Provide the [X, Y] coordinate of the cell's center where the given text is located.  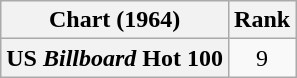
Rank [262, 20]
9 [262, 58]
US Billboard Hot 100 [115, 58]
Chart (1964) [115, 20]
